From the cell containing the given text, extract its center point as [x, y] coordinate. 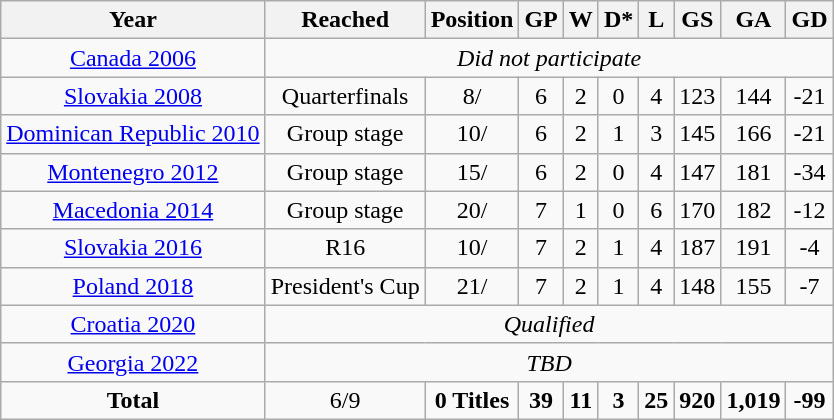
182 [754, 210]
144 [754, 96]
Did not participate [549, 58]
20/ [472, 210]
TBD [549, 362]
Croatia 2020 [133, 324]
Year [133, 20]
GP [541, 20]
191 [754, 248]
Slovakia 2008 [133, 96]
11 [580, 400]
R16 [345, 248]
181 [754, 172]
Poland 2018 [133, 286]
GS [698, 20]
-12 [810, 210]
920 [698, 400]
Georgia 2022 [133, 362]
8/ [472, 96]
-4 [810, 248]
Total [133, 400]
President's Cup [345, 286]
187 [698, 248]
Quarterfinals [345, 96]
Slovakia 2016 [133, 248]
Macedonia 2014 [133, 210]
170 [698, 210]
GD [810, 20]
25 [656, 400]
Canada 2006 [133, 58]
15/ [472, 172]
147 [698, 172]
-34 [810, 172]
166 [754, 134]
-7 [810, 286]
Montenegro 2012 [133, 172]
0 Titles [472, 400]
6/9 [345, 400]
Dominican Republic 2010 [133, 134]
D* [618, 20]
W [580, 20]
123 [698, 96]
Position [472, 20]
1,019 [754, 400]
GA [754, 20]
-99 [810, 400]
145 [698, 134]
21/ [472, 286]
155 [754, 286]
148 [698, 286]
39 [541, 400]
L [656, 20]
Reached [345, 20]
Qualified [549, 324]
